Extract the [X, Y] coordinate from the center of the cell holding the provided text.  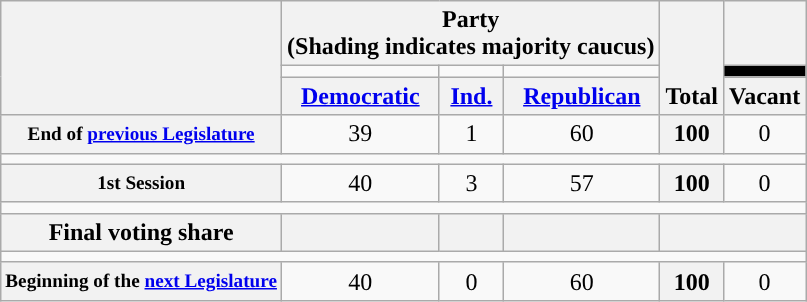
Party (Shading indicates majority caucus) [471, 34]
Democratic [361, 96]
Total [692, 58]
End of previous Legislature [142, 134]
Final voting share [142, 232]
39 [361, 134]
Ind. [472, 96]
Vacant [764, 96]
57 [582, 183]
1st Session [142, 183]
1 [472, 134]
Beginning of the next Legislature [142, 281]
3 [472, 183]
Republican [582, 96]
